Locate the cell with the specified text and output its [X, Y] center coordinate. 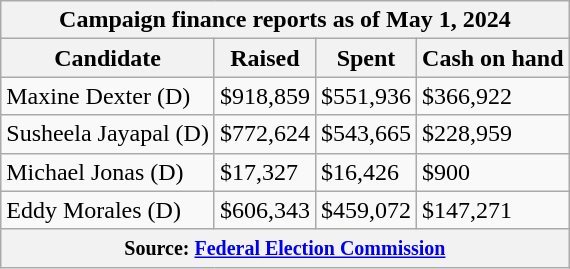
$606,343 [264, 210]
$16,426 [366, 172]
$366,922 [493, 96]
Cash on hand [493, 58]
Michael Jonas (D) [108, 172]
Raised [264, 58]
$228,959 [493, 134]
Susheela Jayapal (D) [108, 134]
$459,072 [366, 210]
Maxine Dexter (D) [108, 96]
Candidate [108, 58]
$551,936 [366, 96]
$147,271 [493, 210]
$900 [493, 172]
Eddy Morales (D) [108, 210]
Campaign finance reports as of May 1, 2024 [285, 20]
Spent [366, 58]
$543,665 [366, 134]
Source: Federal Election Commission [285, 248]
$918,859 [264, 96]
$772,624 [264, 134]
$17,327 [264, 172]
